Locate the cell with the specified text and output its (x, y) center coordinate. 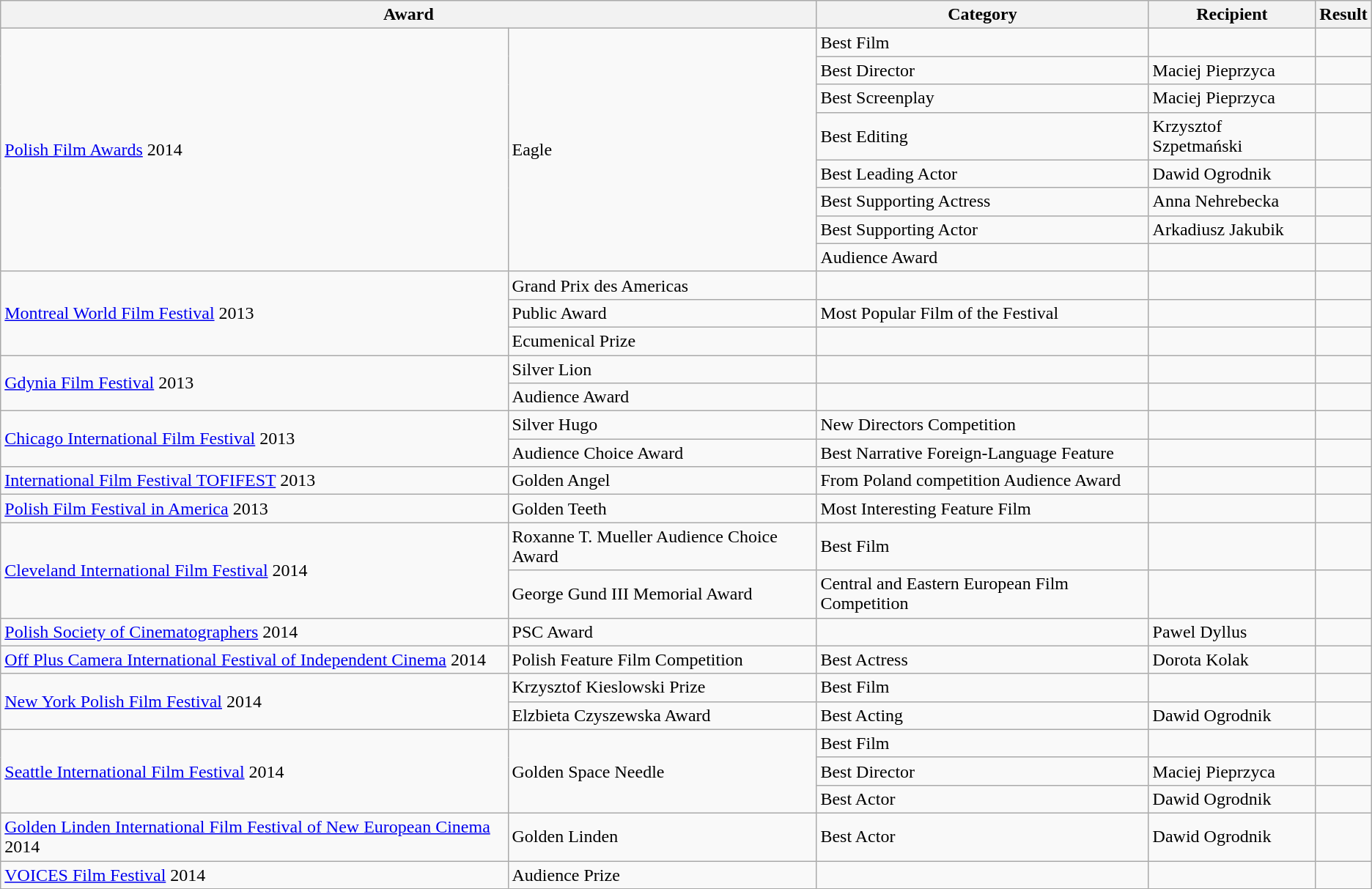
Audience Choice Award (663, 453)
Polish Film Festival in America 2013 (254, 509)
From Poland competition Audience Award (982, 481)
Best Supporting Actor (982, 229)
Best Actress (982, 660)
Roxanne T. Mueller Audience Choice Award (663, 547)
Seattle International Film Festival 2014 (254, 771)
Best Screenplay (982, 98)
Dorota Kolak (1232, 660)
Gdynia Film Festival 2013 (254, 383)
Best Editing (982, 136)
George Gund III Memorial Award (663, 594)
Krzysztof Kieslowski Prize (663, 687)
Best Narrative Foreign-Language Feature (982, 453)
Most Popular Film of the Festival (982, 313)
Best Leading Actor (982, 174)
Off Plus Camera International Festival of Independent Cinema 2014 (254, 660)
Polish Society of Cinematographers 2014 (254, 632)
Golden Space Needle (663, 771)
Category (982, 15)
Recipient (1232, 15)
Krzysztof Szpetmański (1232, 136)
Pawel Dyllus (1232, 632)
Polish Film Awards 2014 (254, 150)
Golden Teeth (663, 509)
Most Interesting Feature Film (982, 509)
Best Acting (982, 715)
International Film Festival TOFIFEST 2013 (254, 481)
Eagle (663, 150)
Public Award (663, 313)
Central and Eastern European Film Competition (982, 594)
Cleveland International Film Festival 2014 (254, 570)
Grand Prix des Americas (663, 285)
Ecumenical Prize (663, 341)
Montreal World Film Festival 2013 (254, 313)
Audience Prize (663, 874)
Result (1343, 15)
Award (409, 15)
PSC Award (663, 632)
Anna Nehrebecka (1232, 202)
Silver Hugo (663, 425)
New Directors Competition (982, 425)
Golden Linden International Film Festival of New European Cinema 2014 (254, 837)
Elzbieta Czyszewska Award (663, 715)
Arkadiusz Jakubik (1232, 229)
Best Supporting Actress (982, 202)
Polish Feature Film Competition (663, 660)
Silver Lion (663, 369)
VOICES Film Festival 2014 (254, 874)
Chicago International Film Festival 2013 (254, 439)
Golden Angel (663, 481)
New York Polish Film Festival 2014 (254, 701)
Golden Linden (663, 837)
